Determine the (x, y) coordinate at the center of the cell enclosing the given text.  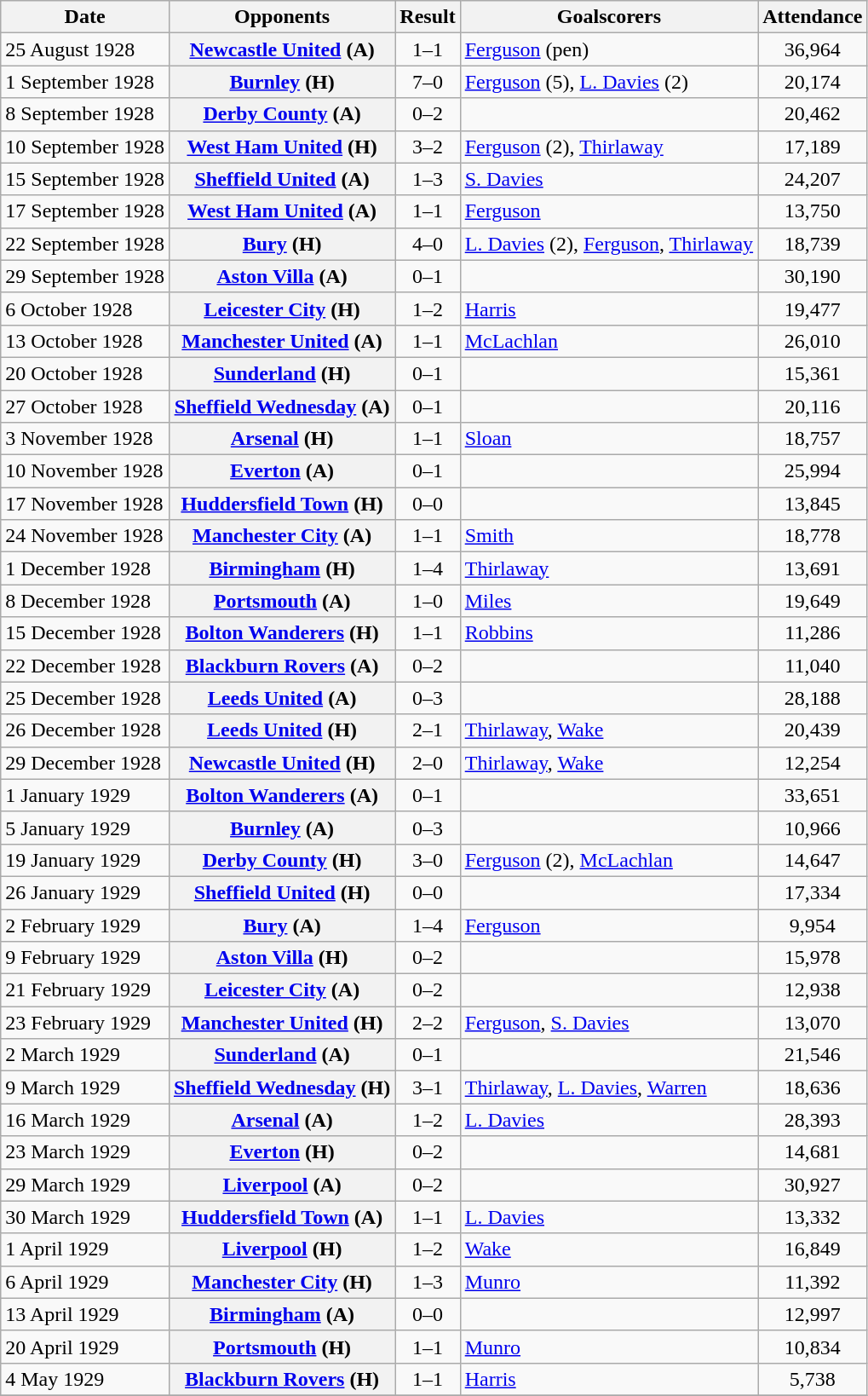
33,651 (813, 795)
Portsmouth (A) (281, 601)
Sheffield United (A) (281, 179)
Arsenal (H) (281, 439)
Smith (608, 536)
29 December 1928 (85, 763)
15 December 1928 (85, 633)
13,845 (813, 504)
Goalscorers (608, 17)
15,978 (813, 958)
14,647 (813, 860)
13 April 1929 (85, 1314)
1–0 (428, 601)
24 November 1928 (85, 536)
5 January 1929 (85, 828)
11,040 (813, 666)
20,462 (813, 114)
9,954 (813, 925)
8 December 1928 (85, 601)
Bolton Wanderers (H) (281, 633)
12,254 (813, 763)
3–0 (428, 860)
17,189 (813, 147)
Birmingham (A) (281, 1314)
20 October 1928 (85, 373)
Liverpool (A) (281, 1185)
19 January 1929 (85, 860)
Leeds United (H) (281, 730)
13 October 1928 (85, 341)
15,361 (813, 373)
1 December 1928 (85, 568)
Attendance (813, 17)
21 February 1929 (85, 990)
20,116 (813, 407)
10,966 (813, 828)
11,392 (813, 1282)
3–2 (428, 147)
Miles (608, 601)
2–1 (428, 730)
17,334 (813, 892)
14,681 (813, 1152)
Opponents (281, 17)
25 December 1928 (85, 698)
20,174 (813, 82)
Manchester United (H) (281, 1023)
28,188 (813, 698)
Huddersfield Town (A) (281, 1217)
17 November 1928 (85, 504)
Sunderland (A) (281, 1055)
Birmingham (H) (281, 568)
6 October 1928 (85, 309)
Ferguson (2), Thirlaway (608, 147)
26 January 1929 (85, 892)
15 September 1928 (85, 179)
16 March 1929 (85, 1120)
12,938 (813, 990)
6 April 1929 (85, 1282)
2–2 (428, 1023)
Manchester City (H) (281, 1282)
Robbins (608, 633)
36,964 (813, 49)
10 September 1928 (85, 147)
Leicester City (H) (281, 309)
Manchester City (A) (281, 536)
Aston Villa (H) (281, 958)
13,750 (813, 211)
29 March 1929 (85, 1185)
4–0 (428, 244)
Derby County (H) (281, 860)
30,190 (813, 276)
18,739 (813, 244)
McLachlan (608, 341)
8 September 1928 (85, 114)
13,070 (813, 1023)
10 November 1928 (85, 471)
Burnley (A) (281, 828)
West Ham United (A) (281, 211)
20,439 (813, 730)
Date (85, 17)
Bolton Wanderers (A) (281, 795)
18,636 (813, 1087)
Everton (H) (281, 1152)
7–0 (428, 82)
Newcastle United (A) (281, 49)
13,332 (813, 1217)
Ferguson (5), L. Davies (2) (608, 82)
Derby County (A) (281, 114)
Ferguson, S. Davies (608, 1023)
Portsmouth (H) (281, 1347)
16,849 (813, 1249)
Bury (H) (281, 244)
3 November 1928 (85, 439)
30 March 1929 (85, 1217)
24,207 (813, 179)
9 February 1929 (85, 958)
12,997 (813, 1314)
West Ham United (H) (281, 147)
17 September 1928 (85, 211)
10,834 (813, 1347)
30,927 (813, 1185)
Ferguson (pen) (608, 49)
1 April 1929 (85, 1249)
Everton (A) (281, 471)
1 September 1928 (85, 82)
Liverpool (H) (281, 1249)
L. Davies (2), Ferguson, Thirlaway (608, 244)
2 February 1929 (85, 925)
19,477 (813, 309)
23 March 1929 (85, 1152)
4 May 1929 (85, 1379)
Arsenal (A) (281, 1120)
2–0 (428, 763)
Thirlaway, L. Davies, Warren (608, 1087)
23 February 1929 (85, 1023)
2 March 1929 (85, 1055)
Blackburn Rovers (A) (281, 666)
1 January 1929 (85, 795)
21,546 (813, 1055)
Sheffield United (H) (281, 892)
Burnley (H) (281, 82)
5,738 (813, 1379)
Leicester City (A) (281, 990)
20 April 1929 (85, 1347)
25,994 (813, 471)
S. Davies (608, 179)
18,778 (813, 536)
Huddersfield Town (H) (281, 504)
26,010 (813, 341)
9 March 1929 (85, 1087)
Thirlaway (608, 568)
Leeds United (A) (281, 698)
Sheffield Wednesday (A) (281, 407)
Sloan (608, 439)
22 September 1928 (85, 244)
Wake (608, 1249)
19,649 (813, 601)
Newcastle United (H) (281, 763)
Aston Villa (A) (281, 276)
18,757 (813, 439)
Sheffield Wednesday (H) (281, 1087)
Ferguson (2), McLachlan (608, 860)
11,286 (813, 633)
28,393 (813, 1120)
13,691 (813, 568)
26 December 1928 (85, 730)
Blackburn Rovers (H) (281, 1379)
Result (428, 17)
22 December 1928 (85, 666)
Sunderland (H) (281, 373)
3–1 (428, 1087)
Manchester United (A) (281, 341)
27 October 1928 (85, 407)
29 September 1928 (85, 276)
Bury (A) (281, 925)
25 August 1928 (85, 49)
